Detect which cell encompasses the target text, then output its (X, Y) center coordinate. 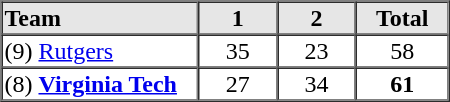
34 (316, 84)
Total (402, 18)
61 (402, 84)
58 (402, 50)
(8) Virginia Tech (100, 84)
27 (238, 84)
1 (238, 18)
23 (316, 50)
2 (316, 18)
(9) Rutgers (100, 50)
35 (238, 50)
Team (100, 18)
